Identify which cell holds the provided text, then report its (x, y) central coordinate. 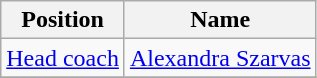
Name (220, 20)
Position (63, 20)
Alexandra Szarvas (220, 58)
Head coach (63, 58)
